Locate the cell with the specified text and output its [X, Y] center coordinate. 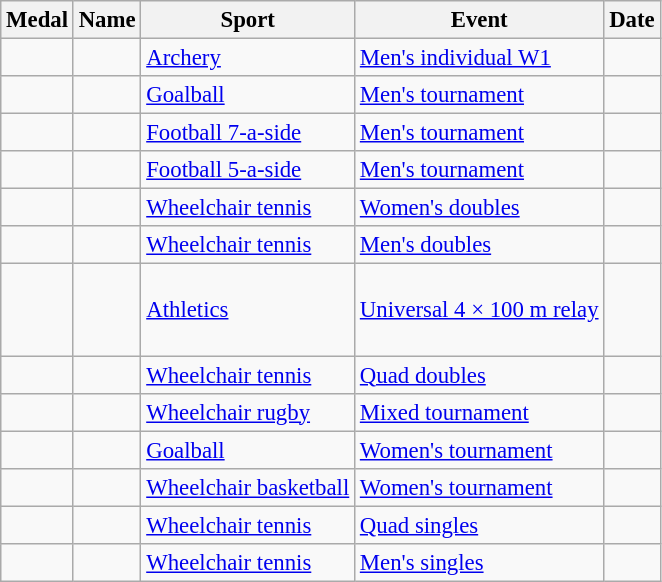
Quad doubles [480, 375]
Men's singles [480, 563]
Event [480, 20]
Athletics [248, 310]
Mixed tournament [480, 412]
Quad singles [480, 525]
Men's doubles [480, 245]
Archery [248, 58]
Football 5-a-side [248, 170]
Wheelchair basketball [248, 487]
Medal [38, 20]
Name [107, 20]
Universal 4 × 100 m relay [480, 310]
Men's individual W1 [480, 58]
Date [632, 20]
Women's doubles [480, 208]
Football 7-a-side [248, 133]
Sport [248, 20]
Wheelchair rugby [248, 412]
